Identify which cell holds the provided text, then report its (X, Y) central coordinate. 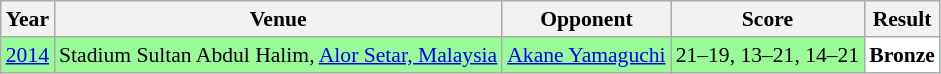
Score (768, 19)
Opponent (586, 19)
21–19, 13–21, 14–21 (768, 55)
Stadium Sultan Abdul Halim, Alor Setar, Malaysia (278, 55)
2014 (28, 55)
Year (28, 19)
Akane Yamaguchi (586, 55)
Venue (278, 19)
Result (902, 19)
Bronze (902, 55)
